Detect which cell encompasses the target text, then output its [X, Y] center coordinate. 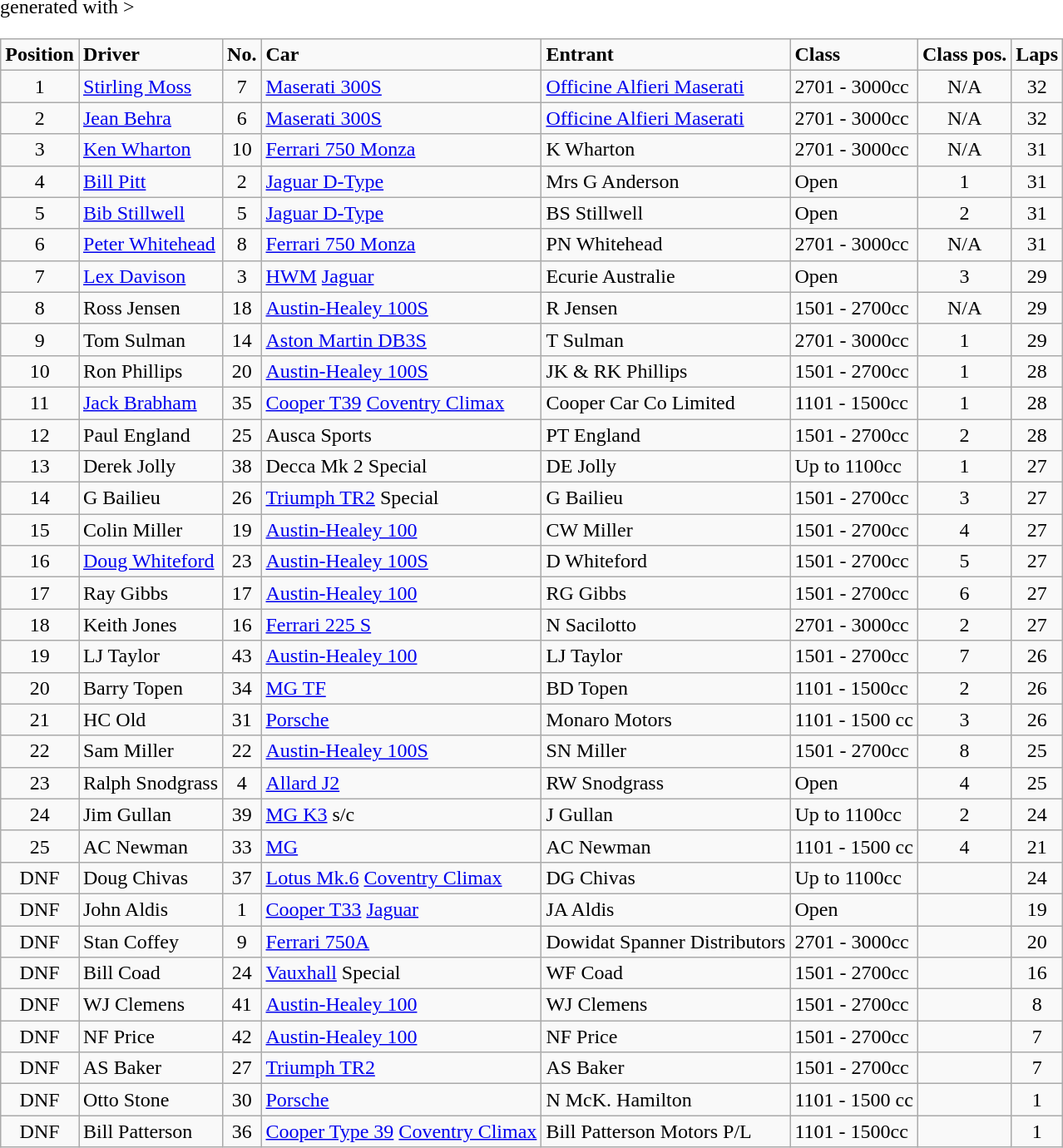
Ken Wharton [150, 150]
SN Miller [665, 751]
PT England [665, 435]
30 [242, 1100]
John Aldis [150, 909]
Decca Mk 2 Special [401, 467]
JA Aldis [665, 909]
36 [242, 1131]
Car [401, 55]
CW Miller [665, 530]
Cooper Car Co Limited [665, 403]
33 [242, 846]
J Gullan [665, 814]
Bill Patterson [150, 1131]
Class [853, 55]
Bill Coad [150, 973]
Tom Sulman [150, 339]
Triumph TR2 [401, 1068]
MG [401, 846]
HC Old [150, 720]
Vauxhall Special [401, 973]
Doug Whiteford [150, 562]
Keith Jones [150, 625]
Doug Chivas [150, 878]
35 [242, 403]
Entrant [665, 55]
38 [242, 467]
15 [40, 530]
Allard J2 [401, 783]
Ausca Sports [401, 435]
WF Coad [665, 973]
Aston Martin DB3S [401, 339]
Laps [1037, 55]
DE Jolly [665, 467]
39 [242, 814]
41 [242, 1005]
Ross Jensen [150, 308]
Driver [150, 55]
BS Stillwell [665, 213]
13 [40, 467]
Triumph TR2 Special [401, 498]
Lex Davison [150, 276]
Barry Topen [150, 688]
Position [40, 55]
43 [242, 656]
Ron Phillips [150, 371]
Ferrari 225 S [401, 625]
37 [242, 878]
12 [40, 435]
Bill Patterson Motors P/L [665, 1131]
Bib Stillwell [150, 213]
No. [242, 55]
Lotus Mk.6 Coventry Climax [401, 878]
BD Topen [665, 688]
Cooper T39 Coventry Climax [401, 403]
Colin Miller [150, 530]
Ferrari 750A [401, 941]
DG Chivas [665, 878]
Paul England [150, 435]
Stirling Moss [150, 87]
Jean Behra [150, 118]
Peter Whitehead [150, 245]
R Jensen [665, 308]
MG TF [401, 688]
D Whiteford [665, 562]
Cooper T33 Jaguar [401, 909]
RW Snodgrass [665, 783]
Dowidat Spanner Distributors [665, 941]
34 [242, 688]
Bill Pitt [150, 181]
11 [40, 403]
MG K3 s/c [401, 814]
42 [242, 1037]
Cooper Type 39 Coventry Climax [401, 1131]
Class pos. [964, 55]
HWM Jaguar [401, 276]
Monaro Motors [665, 720]
Ray Gibbs [150, 593]
RG Gibbs [665, 593]
PN Whitehead [665, 245]
Ecurie Australie [665, 276]
K Wharton [665, 150]
Jim Gullan [150, 814]
N McK. Hamilton [665, 1100]
T Sulman [665, 339]
Sam Miller [150, 751]
JK & RK Phillips [665, 371]
Otto Stone [150, 1100]
Derek Jolly [150, 467]
Mrs G Anderson [665, 181]
N Sacilotto [665, 625]
Stan Coffey [150, 941]
Jack Brabham [150, 403]
Ralph Snodgrass [150, 783]
